Pinpoint the cell where the given text exists, returning its (x, y) midpoint coordinate. 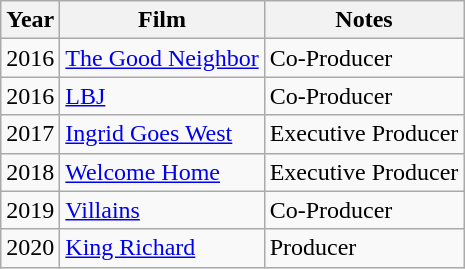
2017 (30, 134)
Welcome Home (162, 172)
The Good Neighbor (162, 58)
Villains (162, 210)
2018 (30, 172)
Producer (364, 248)
Notes (364, 20)
2019 (30, 210)
Ingrid Goes West (162, 134)
Year (30, 20)
2020 (30, 248)
Film (162, 20)
LBJ (162, 96)
King Richard (162, 248)
